Search for the cell housing the specified text and yield its (X, Y) center coordinate. 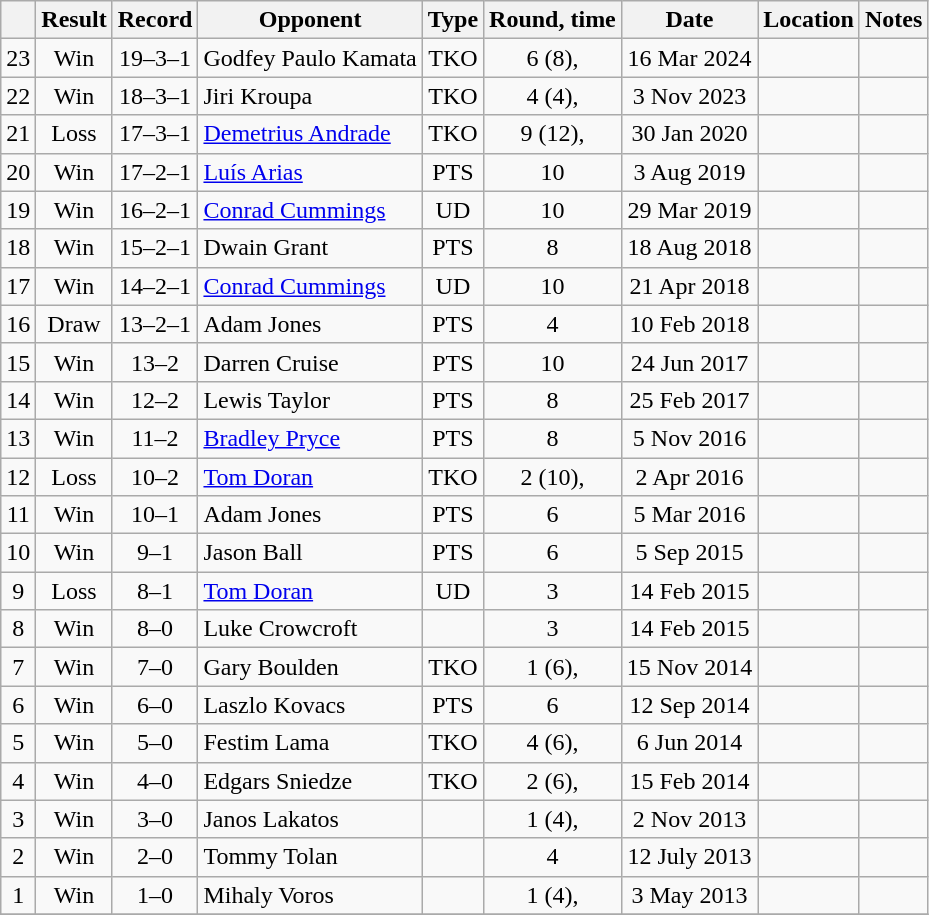
14 (18, 400)
7–0 (155, 667)
Record (155, 20)
Laszlo Kovacs (310, 705)
6–0 (155, 705)
Notes (893, 20)
23 (18, 58)
25 Feb 2017 (689, 400)
1 (6), (553, 667)
11 (18, 515)
3 Aug 2019 (689, 172)
20 (18, 172)
Type (452, 20)
18 Aug 2018 (689, 248)
17 (18, 286)
17–3–1 (155, 134)
5 Mar 2016 (689, 515)
12 July 2013 (689, 857)
Result (74, 20)
Gary Boulden (310, 667)
Jason Ball (310, 553)
5 Sep 2015 (689, 553)
6 (8), (553, 58)
29 Mar 2019 (689, 210)
18–3–1 (155, 96)
3 May 2013 (689, 895)
Tommy Tolan (310, 857)
15 (18, 362)
8–1 (155, 591)
Date (689, 20)
Edgars Sniedze (310, 781)
Darren Cruise (310, 362)
4 (4), (553, 96)
5–0 (155, 743)
2 Nov 2013 (689, 819)
15 Feb 2014 (689, 781)
24 Jun 2017 (689, 362)
Mihaly Voros (310, 895)
2–0 (155, 857)
Draw (74, 324)
12 (18, 477)
19 (18, 210)
16 Mar 2024 (689, 58)
1 (18, 895)
5 (18, 743)
10–2 (155, 477)
Janos Lakatos (310, 819)
1–0 (155, 895)
2 (10), (553, 477)
Demetrius Andrade (310, 134)
3 Nov 2023 (689, 96)
19–3–1 (155, 58)
13–2–1 (155, 324)
9 (18, 591)
10 Feb 2018 (689, 324)
Luís Arias (310, 172)
7 (18, 667)
Godfey Paulo Kamata (310, 58)
2 (6), (553, 781)
17–2–1 (155, 172)
12–2 (155, 400)
Lewis Taylor (310, 400)
Jiri Kroupa (310, 96)
16–2–1 (155, 210)
2 (18, 857)
21 Apr 2018 (689, 286)
4 (6), (553, 743)
3–0 (155, 819)
Festim Lama (310, 743)
9 (12), (553, 134)
11–2 (155, 438)
8–0 (155, 629)
4–0 (155, 781)
Dwain Grant (310, 248)
21 (18, 134)
15 Nov 2014 (689, 667)
16 (18, 324)
Opponent (310, 20)
Location (809, 20)
18 (18, 248)
6 Jun 2014 (689, 743)
2 Apr 2016 (689, 477)
12 Sep 2014 (689, 705)
15–2–1 (155, 248)
Round, time (553, 20)
30 Jan 2020 (689, 134)
13–2 (155, 362)
5 Nov 2016 (689, 438)
13 (18, 438)
Luke Crowcroft (310, 629)
9–1 (155, 553)
Bradley Pryce (310, 438)
14–2–1 (155, 286)
22 (18, 96)
10–1 (155, 515)
